Locate the cell with the specified text and output its (x, y) center coordinate. 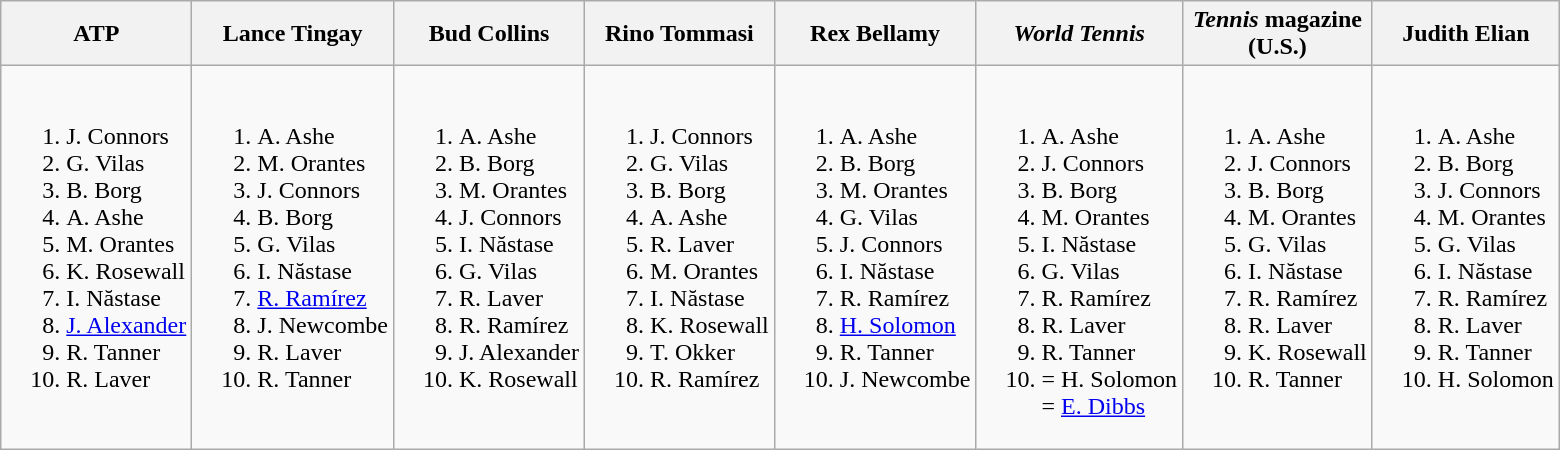
J. Connors G. Vilas B. Borg A. Ashe M. Orantes K. Rosewall I. Năstase J. Alexander R. Tanner R. Laver (96, 258)
A. Ashe J. Connors B. Borg M. Orantes I. Năstase G. Vilas R. Ramírez R. Laver R. Tanner= H. Solomon= E. Dibbs (1080, 258)
Lance Tingay (293, 34)
J. Connors G. Vilas B. Borg A. Ashe R. Laver M. Orantes I. Năstase K. Rosewall T. Okker R. Ramírez (680, 258)
Tennis magazine(U.S.) (1278, 34)
A. Ashe M. Orantes J. Connors B. Borg G. Vilas I. Năstase R. Ramírez J. Newcombe R. Laver R. Tanner (293, 258)
Bud Collins (488, 34)
ATP (96, 34)
A. Ashe J. Connors B. Borg M. Orantes G. Vilas I. Năstase R. Ramírez R. Laver K. Rosewall R. Tanner (1278, 258)
World Tennis (1080, 34)
A. Ashe B. Borg M. Orantes G. Vilas J. Connors I. Năstase R. Ramírez H. Solomon R. Tanner J. Newcombe (875, 258)
Judith Elian (1466, 34)
Rex Bellamy (875, 34)
A. Ashe B. Borg J. Connors M. Orantes G. Vilas I. Năstase R. Ramírez R. Laver R. Tanner H. Solomon (1466, 258)
Rino Tommasi (680, 34)
A. Ashe B. Borg M. Orantes J. Connors I. Năstase G. Vilas R. Laver R. Ramírez J. Alexander K. Rosewall (488, 258)
